Determine the [x, y] coordinate at the center of the cell enclosing the given text.  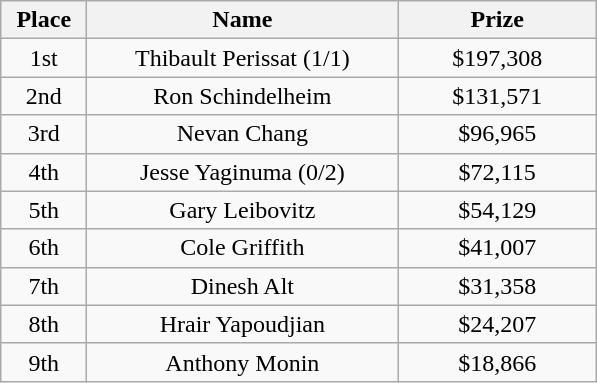
4th [44, 172]
$31,358 [498, 286]
5th [44, 210]
1st [44, 58]
Prize [498, 20]
Nevan Chang [242, 134]
Cole Griffith [242, 248]
$24,207 [498, 324]
Ron Schindelheim [242, 96]
2nd [44, 96]
$54,129 [498, 210]
8th [44, 324]
$197,308 [498, 58]
Place [44, 20]
Jesse Yaginuma (0/2) [242, 172]
9th [44, 362]
$72,115 [498, 172]
$131,571 [498, 96]
$18,866 [498, 362]
6th [44, 248]
3rd [44, 134]
Dinesh Alt [242, 286]
$96,965 [498, 134]
Name [242, 20]
Thibault Perissat (1/1) [242, 58]
Hrair Yapoudjian [242, 324]
Gary Leibovitz [242, 210]
$41,007 [498, 248]
Anthony Monin [242, 362]
7th [44, 286]
